Find where the given text appears and provide that cell's center as [x, y] coordinate. 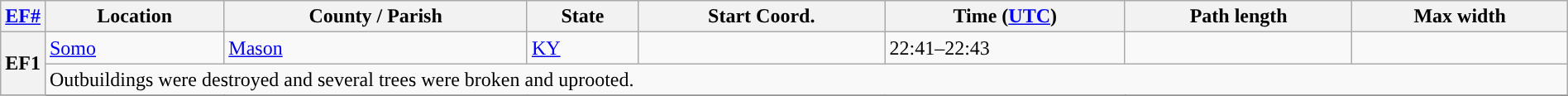
Time (UTC) [1005, 17]
County / Parish [375, 17]
KY [582, 48]
EF# [23, 17]
Path length [1238, 17]
Start Coord. [761, 17]
Max width [1460, 17]
State [582, 17]
Location [134, 17]
Somo [134, 48]
22:41–22:43 [1005, 48]
Mason [375, 48]
Outbuildings were destroyed and several trees were broken and uprooted. [806, 79]
EF1 [23, 64]
